Find where the given text appears and provide that cell's center as [x, y] coordinate. 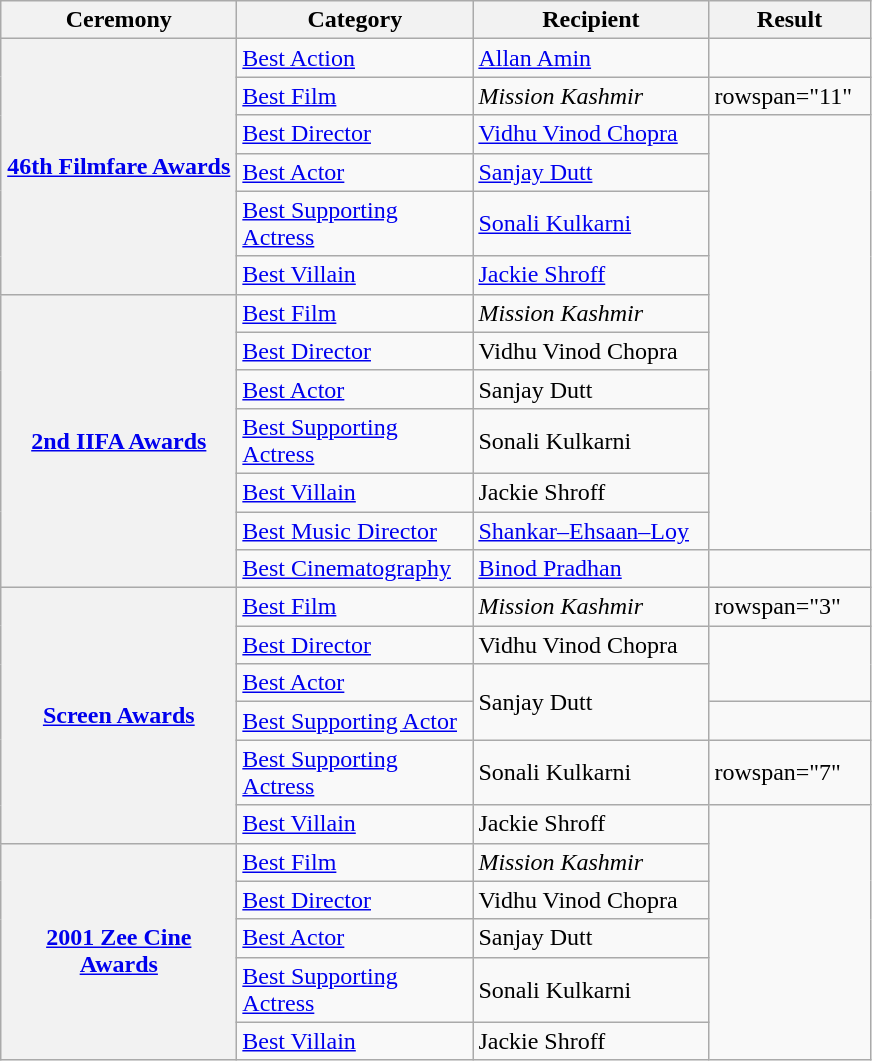
Shankar–Ehsaan–Loy [591, 531]
Screen Awards [119, 716]
Binod Pradhan [591, 569]
Best Action [355, 58]
rowspan="3" [790, 607]
Best Music Director [355, 531]
rowspan="7" [790, 772]
Best Cinematography [355, 569]
Ceremony [119, 20]
Allan Amin [591, 58]
46th Filmfare Awards [119, 166]
Best Supporting Actor [355, 721]
Recipient [591, 20]
Category [355, 20]
rowspan="11" [790, 96]
Result [790, 20]
2001 Zee Cine Awards [119, 952]
2nd IIFA Awards [119, 440]
